From the cell containing the given text, extract its center point as (X, Y) coordinate. 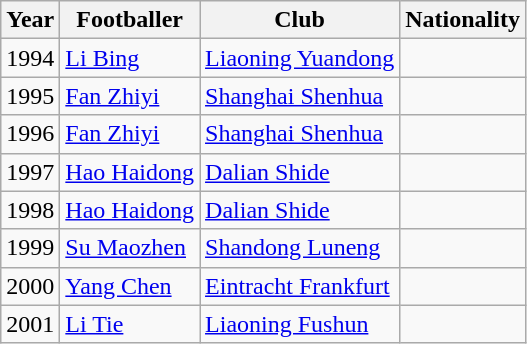
Liaoning Fushun (300, 324)
2000 (30, 286)
1999 (30, 248)
1994 (30, 58)
Li Bing (130, 58)
Club (300, 20)
2001 (30, 324)
1997 (30, 172)
Eintracht Frankfurt (300, 286)
Liaoning Yuandong (300, 58)
Year (30, 20)
Shandong Luneng (300, 248)
1996 (30, 134)
Li Tie (130, 324)
Su Maozhen (130, 248)
1995 (30, 96)
Nationality (463, 20)
Footballer (130, 20)
Yang Chen (130, 286)
1998 (30, 210)
